Capture the cell that displays the provided text and extract its [X, Y] central coordinate. 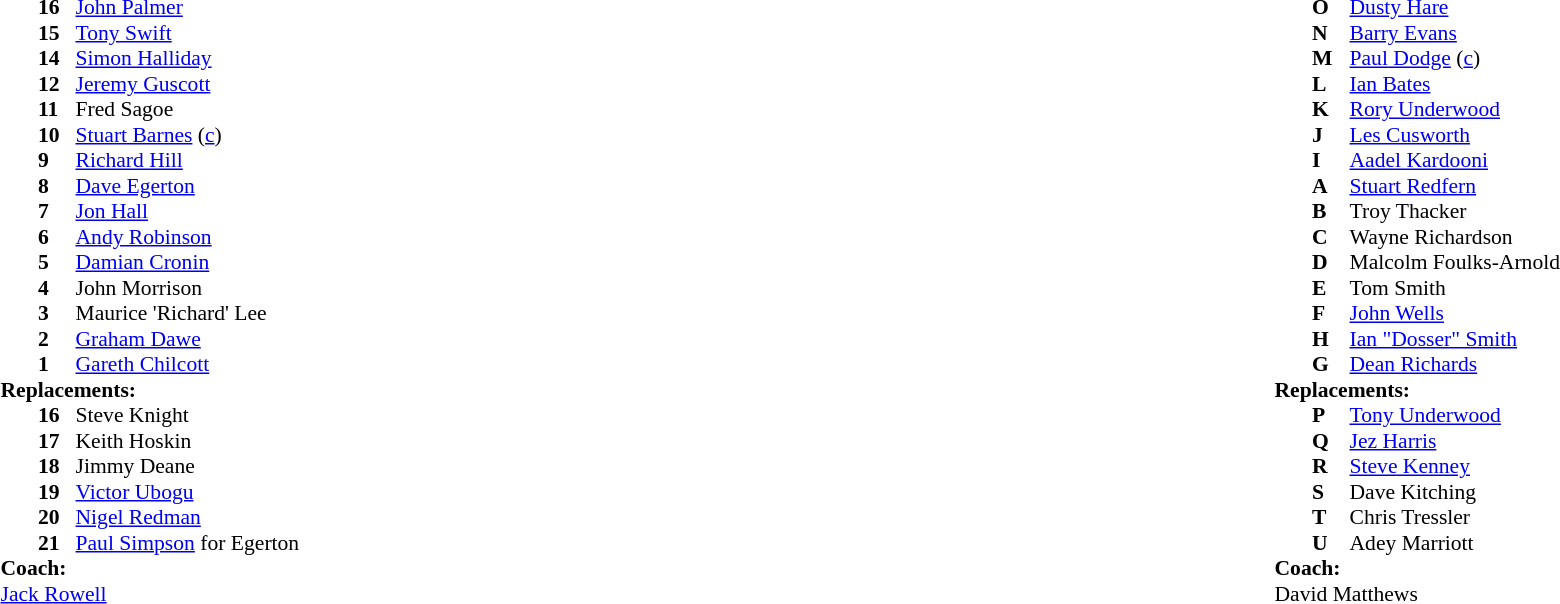
1 [57, 365]
Maurice 'Richard' Lee [188, 313]
6 [57, 237]
Victor Ubogu [188, 492]
John Morrison [188, 288]
Fred Sagoe [188, 109]
U [1331, 543]
Adey Marriott [1455, 543]
R [1331, 467]
Paul Simpson for Egerton [188, 543]
16 [57, 415]
Dave Kitching [1455, 492]
Les Cusworth [1455, 135]
A [1331, 186]
12 [57, 84]
S [1331, 492]
Ian Bates [1455, 84]
F [1331, 313]
Jon Hall [188, 211]
Keith Hoskin [188, 441]
4 [57, 288]
14 [57, 59]
M [1331, 59]
20 [57, 517]
Stuart Barnes (c) [188, 135]
E [1331, 288]
7 [57, 211]
Steve Knight [188, 415]
5 [57, 263]
19 [57, 492]
P [1331, 415]
15 [57, 33]
Tony Underwood [1455, 415]
J [1331, 135]
17 [57, 441]
18 [57, 467]
Chris Tressler [1455, 517]
Jeremy Guscott [188, 84]
Wayne Richardson [1455, 237]
Q [1331, 441]
Barry Evans [1455, 33]
Steve Kenney [1455, 467]
K [1331, 109]
Andy Robinson [188, 237]
2 [57, 339]
Nigel Redman [188, 517]
11 [57, 109]
Tony Swift [188, 33]
Damian Cronin [188, 263]
Aadel Kardooni [1455, 161]
Richard Hill [188, 161]
9 [57, 161]
B [1331, 211]
Ian "Dosser" Smith [1455, 339]
Simon Halliday [188, 59]
8 [57, 186]
Jez Harris [1455, 441]
C [1331, 237]
L [1331, 84]
H [1331, 339]
Paul Dodge (c) [1455, 59]
D [1331, 263]
John Wells [1455, 313]
3 [57, 313]
T [1331, 517]
Tom Smith [1455, 288]
10 [57, 135]
Rory Underwood [1455, 109]
Graham Dawe [188, 339]
I [1331, 161]
G [1331, 365]
Dean Richards [1455, 365]
N [1331, 33]
Malcolm Foulks-Arnold [1455, 263]
21 [57, 543]
Troy Thacker [1455, 211]
Jimmy Deane [188, 467]
Gareth Chilcott [188, 365]
Dave Egerton [188, 186]
Stuart Redfern [1455, 186]
